From the cell containing the given text, extract its center point as (X, Y) coordinate. 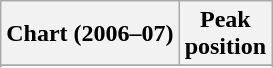
Peakposition (225, 34)
Chart (2006–07) (90, 34)
